Pinpoint the cell where the given text exists, returning its (x, y) midpoint coordinate. 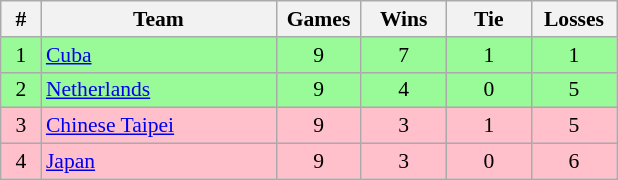
7 (404, 55)
2 (21, 90)
Team (158, 19)
Chinese Taipei (158, 126)
Losses (574, 19)
# (21, 19)
Wins (404, 19)
Cuba (158, 55)
Games (318, 19)
Japan (158, 162)
Tie (488, 19)
Netherlands (158, 90)
6 (574, 162)
